Output the [x, y] coordinate of the center of the cell containing the given text.  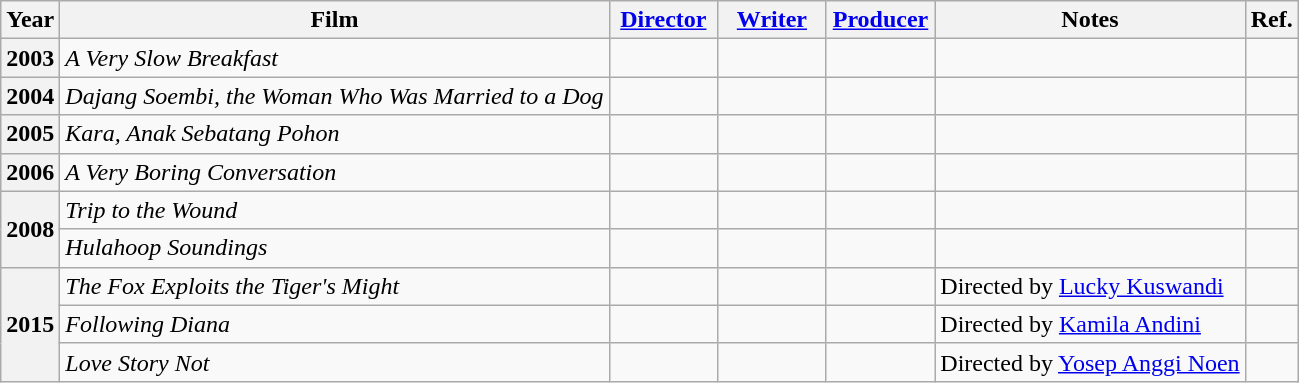
Hulahoop Soundings [334, 248]
Ref. [1272, 20]
Film [334, 20]
2004 [30, 96]
2008 [30, 229]
Dajang Soembi, the Woman Who Was Married to a Dog [334, 96]
Notes [1090, 20]
A Very Slow Breakfast [334, 58]
Following Diana [334, 324]
Trip to the Wound [334, 210]
Producer [880, 20]
A Very Boring Conversation [334, 172]
Directed by Kamila Andini [1090, 324]
2006 [30, 172]
Love Story Not [334, 362]
2003 [30, 58]
Directed by Yosep Anggi Noen [1090, 362]
The Fox Exploits the Tiger's Might [334, 286]
Kara, Anak Sebatang Pohon [334, 134]
Year [30, 20]
2005 [30, 134]
2015 [30, 324]
Directed by Lucky Kuswandi [1090, 286]
Director [664, 20]
Writer [772, 20]
